Find where the given text appears and provide that cell's center as [x, y] coordinate. 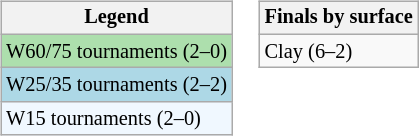
W15 tournaments (2–0) [116, 119]
W25/35 tournaments (2–2) [116, 85]
W60/75 tournaments (2–0) [116, 51]
Clay (6–2) [339, 51]
Finals by surface [339, 18]
Legend [116, 18]
